Return the (X, Y) coordinate for the center point of the cell that contains the specified text.  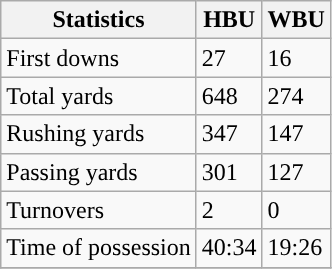
First downs (99, 58)
127 (296, 172)
274 (296, 96)
648 (229, 96)
Turnovers (99, 210)
2 (229, 210)
19:26 (296, 248)
Passing yards (99, 172)
147 (296, 134)
Time of possession (99, 248)
HBU (229, 20)
Statistics (99, 20)
Total yards (99, 96)
16 (296, 58)
347 (229, 134)
40:34 (229, 248)
301 (229, 172)
WBU (296, 20)
Rushing yards (99, 134)
0 (296, 210)
27 (229, 58)
